Scan for the cell matching the given text and deliver its [x, y] coordinate at center. 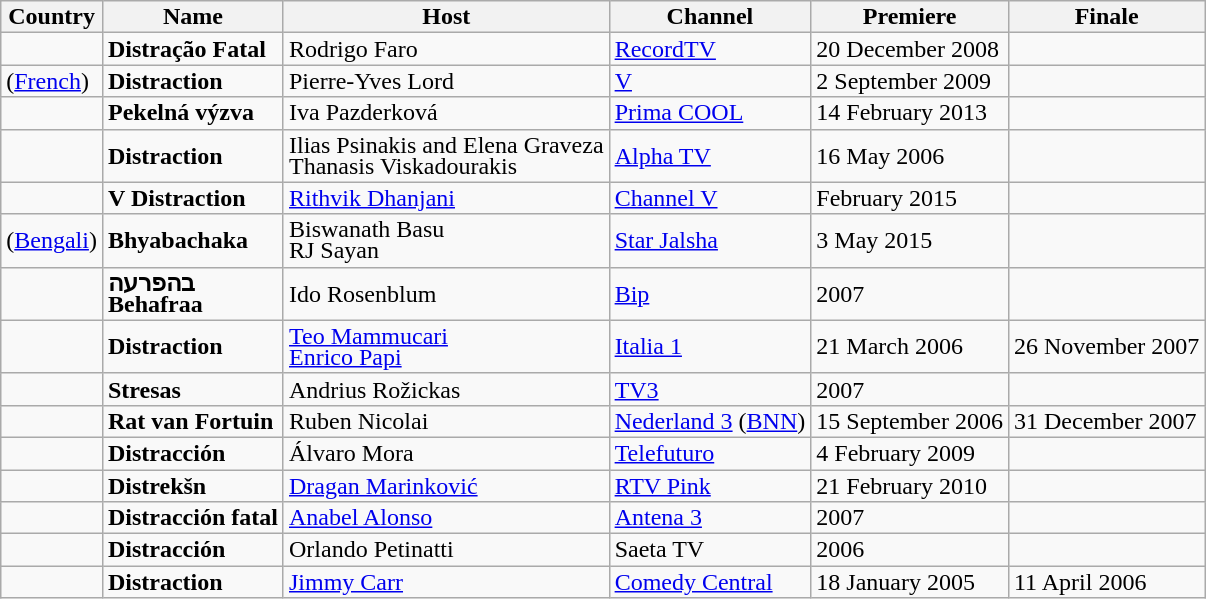
Star Jalsha [710, 240]
Channel [710, 17]
Alpha TV [710, 156]
February 2015 [910, 198]
Finale [1106, 17]
Anabel Alonso [446, 518]
Nederland 3 (BNN) [710, 421]
Pekelná výzva [192, 113]
Saeta TV [710, 550]
(French) [52, 81]
2006 [910, 550]
V Distraction [192, 198]
26 November 2007 [1106, 346]
Bhyabachaka [192, 240]
Andrius Rožickas [446, 389]
2 September 2009 [910, 81]
RTV Pink [710, 486]
Distração Fatal [192, 49]
Dragan Marinković [446, 486]
Comedy Central [710, 582]
Jimmy Carr [446, 582]
Bip [710, 294]
Rodrigo Faro [446, 49]
3 May 2015 [910, 240]
Prima COOL [710, 113]
Channel V [710, 198]
Ido Rosenblum [446, 294]
בהפרעהBehafraa [192, 294]
31 December 2007 [1106, 421]
20 December 2008 [910, 49]
Ruben Nicolai [446, 421]
Italia 1 [710, 346]
4 February 2009 [910, 453]
Distracción fatal [192, 518]
Antena 3 [710, 518]
RecordTV [710, 49]
Rithvik Dhanjani [446, 198]
11 April 2006 [1106, 582]
Biswanath BasuRJ Sayan [446, 240]
Ilias Psinakis and Elena GravezaThanasis Viskadourakis [446, 156]
16 May 2006 [910, 156]
Host [446, 17]
Rat van Fortuin [192, 421]
Orlando Petinatti [446, 550]
14 February 2013 [910, 113]
Premiere [910, 17]
Name [192, 17]
Pierre-Yves Lord [446, 81]
TV3 [710, 389]
Stresas [192, 389]
Iva Pazderková [446, 113]
Distrekšn [192, 486]
21 February 2010 [910, 486]
Telefuturo [710, 453]
18 January 2005 [910, 582]
21 March 2006 [910, 346]
Country [52, 17]
V [710, 81]
15 September 2006 [910, 421]
Álvaro Mora [446, 453]
(Bengali) [52, 240]
Teo MammucariEnrico Papi [446, 346]
